Identify which cell holds the provided text, then report its [X, Y] central coordinate. 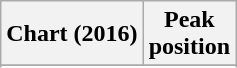
Chart (2016) [72, 34]
Peakposition [189, 34]
